Scan for the cell matching the given text and deliver its (x, y) coordinate at center. 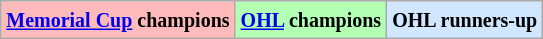
OHL champions (311, 20)
OHL runners-up (465, 20)
Memorial Cup champions (118, 20)
